Pinpoint the cell where the given text exists, returning its [x, y] midpoint coordinate. 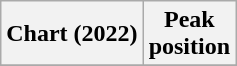
Chart (2022) [72, 34]
Peakposition [189, 34]
